Capture the cell that displays the provided text and extract its [x, y] central coordinate. 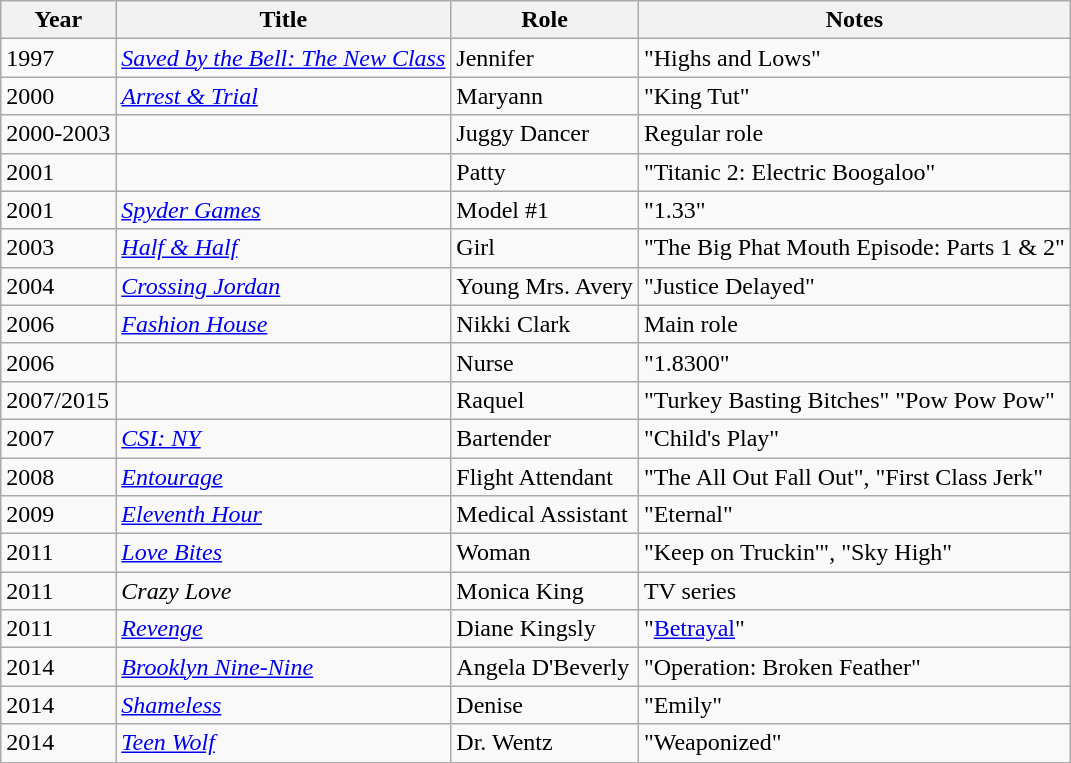
Fashion House [284, 324]
Half & Half [284, 248]
Denise [545, 705]
"Child's Play" [854, 438]
"Weaponized" [854, 743]
Role [545, 20]
Eleventh Hour [284, 515]
Saved by the Bell: The New Class [284, 58]
2008 [58, 477]
Love Bites [284, 553]
Nikki Clark [545, 324]
Nurse [545, 362]
"1.8300" [854, 362]
Monica King [545, 591]
Patty [545, 172]
Bartender [545, 438]
"Titanic 2: Electric Boogaloo" [854, 172]
Teen Wolf [284, 743]
2004 [58, 286]
"Eternal" [854, 515]
2009 [58, 515]
"Highs and Lows" [854, 58]
"Turkey Basting Bitches" "Pow Pow Pow" [854, 400]
"1.33" [854, 210]
Shameless [284, 705]
Maryann [545, 96]
Crossing Jordan [284, 286]
Raquel [545, 400]
2003 [58, 248]
Crazy Love [284, 591]
2007/2015 [58, 400]
Young Mrs. Avery [545, 286]
2007 [58, 438]
TV series [854, 591]
Dr. Wentz [545, 743]
Flight Attendant [545, 477]
"Emily" [854, 705]
2000-2003 [58, 134]
Brooklyn Nine-Nine [284, 667]
Notes [854, 20]
Entourage [284, 477]
Model #1 [545, 210]
Diane Kingsly [545, 629]
Regular role [854, 134]
Girl [545, 248]
2000 [58, 96]
"King Tut" [854, 96]
Arrest & Trial [284, 96]
"Justice Delayed" [854, 286]
Jennifer [545, 58]
"The All Out Fall Out", "First Class Jerk" [854, 477]
Angela D'Beverly [545, 667]
"The Big Phat Mouth Episode: Parts 1 & 2" [854, 248]
Year [58, 20]
"Operation: Broken Feather" [854, 667]
Woman [545, 553]
Title [284, 20]
Juggy Dancer [545, 134]
Spyder Games [284, 210]
1997 [58, 58]
Medical Assistant [545, 515]
CSI: NY [284, 438]
"Keep on Truckin'", "Sky High" [854, 553]
Revenge [284, 629]
Main role [854, 324]
"Betrayal" [854, 629]
